Return the [x, y] coordinate for the center point of the cell that contains the specified text.  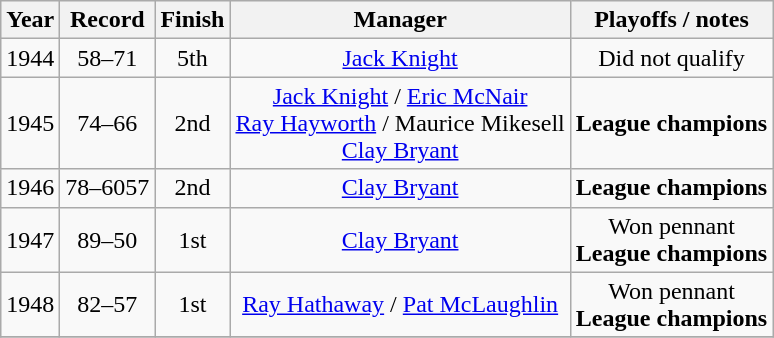
82–57 [108, 304]
Jack Knight [400, 58]
58–71 [108, 58]
5th [192, 58]
74–66 [108, 123]
89–50 [108, 240]
Jack Knight / Eric McNair Ray Hayworth / Maurice Mikesell Clay Bryant [400, 123]
Ray Hathaway / Pat McLaughlin [400, 304]
1946 [30, 188]
1944 [30, 58]
1947 [30, 240]
78–6057 [108, 188]
Playoffs / notes [671, 20]
1945 [30, 123]
Manager [400, 20]
Finish [192, 20]
Did not qualify [671, 58]
Record [108, 20]
Year [30, 20]
1948 [30, 304]
